Return the [X, Y] coordinate for the center point of the cell that contains the specified text.  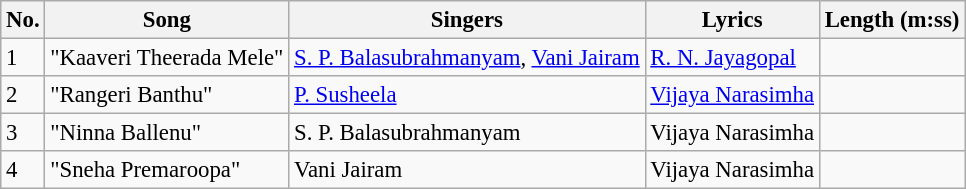
Lyrics [732, 20]
4 [23, 170]
"Kaaveri Theerada Mele" [167, 58]
P. Susheela [467, 95]
"Sneha Premaroopa" [167, 170]
Vani Jairam [467, 170]
S. P. Balasubrahmanyam, Vani Jairam [467, 58]
2 [23, 95]
3 [23, 133]
"Ninna Ballenu" [167, 133]
1 [23, 58]
R. N. Jayagopal [732, 58]
Song [167, 20]
"Rangeri Banthu" [167, 95]
Singers [467, 20]
Length (m:ss) [892, 20]
No. [23, 20]
S. P. Balasubrahmanyam [467, 133]
